Detect which cell encompasses the target text, then output its [X, Y] center coordinate. 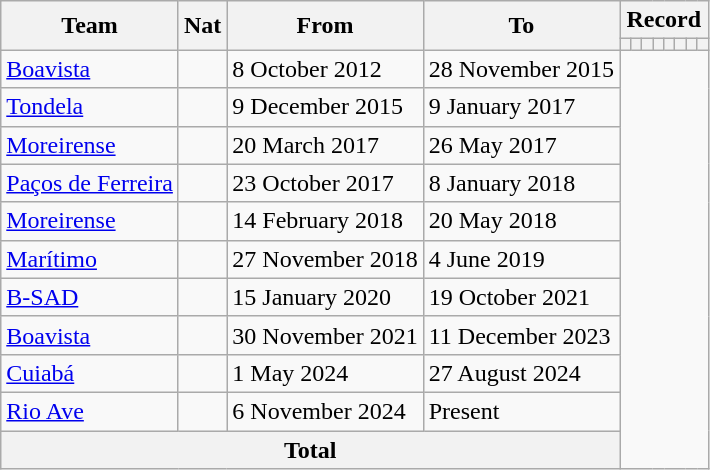
B-SAD [90, 297]
6 November 2024 [325, 411]
Cuiabá [90, 373]
Team [90, 26]
Record [664, 20]
30 November 2021 [325, 335]
11 December 2023 [521, 335]
Paços de Ferreira [90, 183]
4 June 2019 [521, 259]
19 October 2021 [521, 297]
To [521, 26]
26 May 2017 [521, 145]
15 January 2020 [325, 297]
Total [310, 449]
8 January 2018 [521, 183]
9 December 2015 [325, 107]
27 August 2024 [521, 373]
1 May 2024 [325, 373]
20 March 2017 [325, 145]
20 May 2018 [521, 221]
23 October 2017 [325, 183]
14 February 2018 [325, 221]
Marítimo [90, 259]
28 November 2015 [521, 69]
9 January 2017 [521, 107]
27 November 2018 [325, 259]
Present [521, 411]
8 October 2012 [325, 69]
Nat [202, 26]
Rio Ave [90, 411]
From [325, 26]
Tondela [90, 107]
